Extract the [x, y] coordinate from the center of the cell holding the provided text.  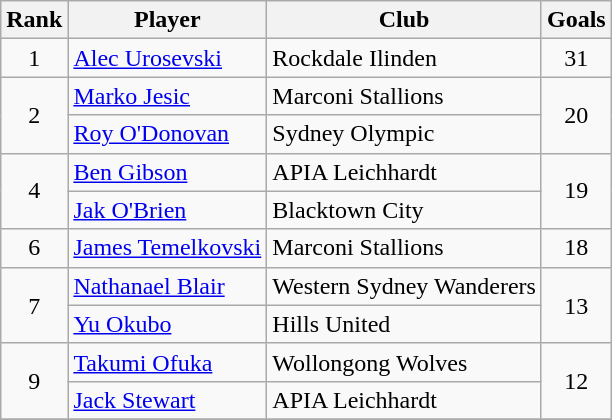
Alec Urosevski [168, 58]
Rank [34, 20]
Hills United [404, 324]
13 [576, 305]
Roy O'Donovan [168, 134]
Jack Stewart [168, 400]
Player [168, 20]
1 [34, 58]
2 [34, 115]
19 [576, 191]
Marko Jesic [168, 96]
Wollongong Wolves [404, 362]
Blacktown City [404, 210]
31 [576, 58]
9 [34, 381]
Jak O'Brien [168, 210]
Takumi Ofuka [168, 362]
18 [576, 248]
Goals [576, 20]
7 [34, 305]
4 [34, 191]
Rockdale Ilinden [404, 58]
12 [576, 381]
6 [34, 248]
Sydney Olympic [404, 134]
Club [404, 20]
James Temelkovski [168, 248]
Ben Gibson [168, 172]
Yu Okubo [168, 324]
Western Sydney Wanderers [404, 286]
20 [576, 115]
Nathanael Blair [168, 286]
